Provide the [X, Y] coordinate of the cell's center where the given text is located.  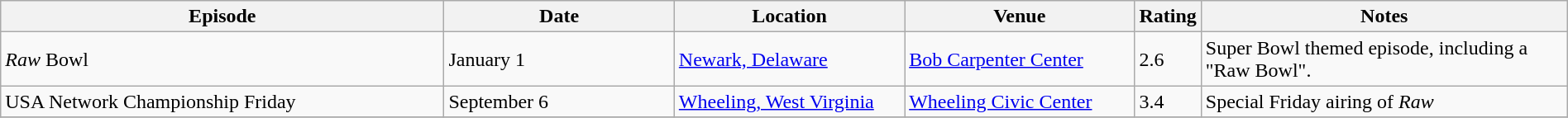
Notes [1384, 17]
Wheeling, West Virginia [789, 101]
Raw Bowl [222, 59]
Newark, Delaware [789, 59]
September 6 [559, 101]
Special Friday airing of Raw [1384, 101]
Wheeling Civic Center [1020, 101]
Rating [1168, 17]
Location [789, 17]
Venue [1020, 17]
2.6 [1168, 59]
Episode [222, 17]
USA Network Championship Friday [222, 101]
Bob Carpenter Center [1020, 59]
Date [559, 17]
3.4 [1168, 101]
January 1 [559, 59]
Super Bowl themed episode, including a "Raw Bowl". [1384, 59]
